For the text-containing cell, return its midpoint in [X, Y] coordinate format. 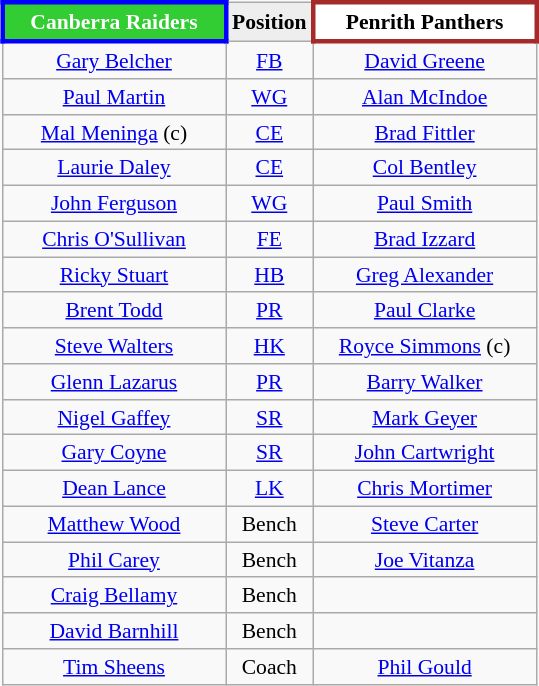
Glenn Lazarus [114, 382]
Craig Bellamy [114, 595]
HB [270, 275]
Joe Vitanza [424, 560]
FB [270, 60]
Paul Smith [424, 203]
Brent Todd [114, 310]
Gary Belcher [114, 60]
Royce Simmons (c) [424, 346]
Laurie Daley [114, 168]
LK [270, 488]
Gary Coyne [114, 453]
HK [270, 346]
FE [270, 239]
Ricky Stuart [114, 275]
Position [270, 22]
David Greene [424, 60]
Brad Izzard [424, 239]
Phil Gould [424, 667]
Steve Carter [424, 524]
Nigel Gaffey [114, 417]
Greg Alexander [424, 275]
Coach [270, 667]
Col Bentley [424, 168]
Steve Walters [114, 346]
Paul Martin [114, 97]
Penrith Panthers [424, 22]
Alan McIndoe [424, 97]
Dean Lance [114, 488]
Brad Fittler [424, 132]
John Ferguson [114, 203]
Paul Clarke [424, 310]
Phil Carey [114, 560]
Mark Geyer [424, 417]
Matthew Wood [114, 524]
Mal Meninga (c) [114, 132]
John Cartwright [424, 453]
Chris Mortimer [424, 488]
Chris O'Sullivan [114, 239]
Barry Walker [424, 382]
David Barnhill [114, 631]
Canberra Raiders [114, 22]
Tim Sheens [114, 667]
